Pinpoint the cell where the given text exists, returning its [x, y] midpoint coordinate. 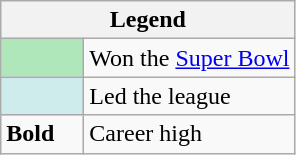
Bold [42, 134]
Career high [190, 134]
Legend [148, 20]
Led the league [190, 96]
Won the Super Bowl [190, 58]
